Provide the (X, Y) coordinate of the cell's center where the given text is located.  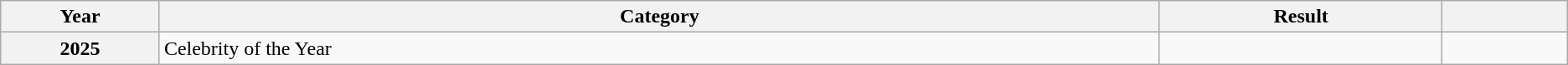
Celebrity of the Year (659, 48)
Year (80, 17)
Result (1301, 17)
Category (659, 17)
2025 (80, 48)
